Scan for the cell matching the given text and deliver its [x, y] coordinate at center. 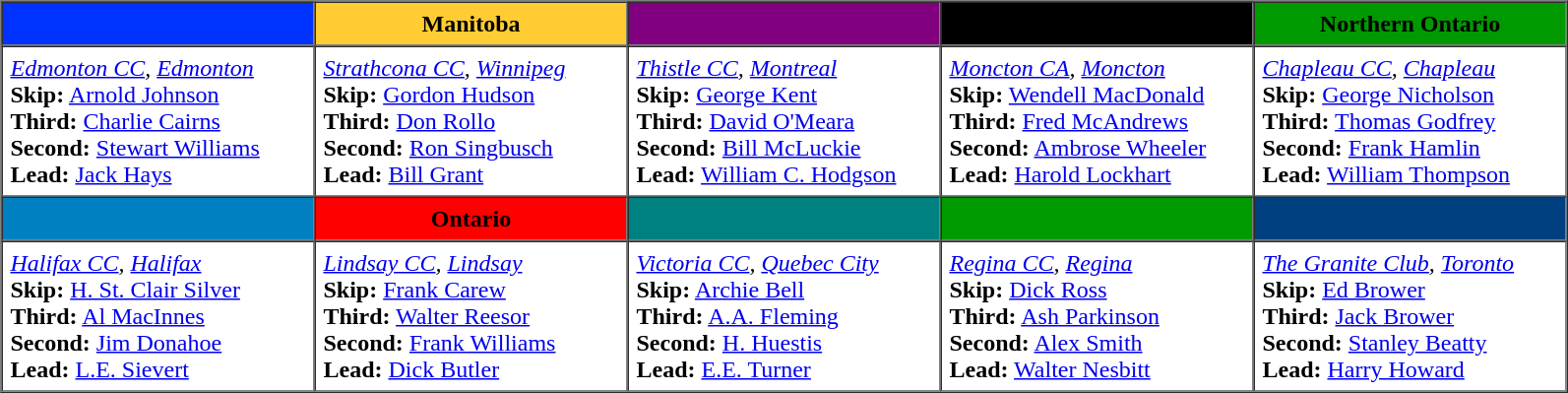
Halifax CC, HalifaxSkip: H. St. Clair Silver Third: Al MacInnes Second: Jim Donahoe Lead: L.E. Sievert [158, 315]
Northern Ontario [1411, 24]
Regina CC, ReginaSkip: Dick Ross Third: Ash Parkinson Second: Alex Smith Lead: Walter Nesbitt [1098, 315]
Lindsay CC, LindsaySkip: Frank Carew Third: Walter Reesor Second: Frank Williams Lead: Dick Butler [471, 315]
Ontario [471, 219]
Victoria CC, Quebec CitySkip: Archie Bell Third: A.A. Fleming Second: H. Huestis Lead: E.E. Turner [784, 315]
Chapleau CC, ChapleauSkip: George Nicholson Third: Thomas Godfrey Second: Frank Hamlin Lead: William Thompson [1411, 120]
Strathcona CC, WinnipegSkip: Gordon Hudson Third: Don Rollo Second: Ron Singbusch Lead: Bill Grant [471, 120]
Edmonton CC, EdmontonSkip: Arnold Johnson Third: Charlie Cairns Second: Stewart Williams Lead: Jack Hays [158, 120]
Thistle CC, MontrealSkip: George Kent Third: David O'Meara Second: Bill McLuckie Lead: William C. Hodgson [784, 120]
Moncton CA, MonctonSkip: Wendell MacDonald Third: Fred McAndrews Second: Ambrose Wheeler Lead: Harold Lockhart [1098, 120]
Manitoba [471, 24]
The Granite Club, TorontoSkip: Ed Brower Third: Jack Brower Second: Stanley Beatty Lead: Harry Howard [1411, 315]
